Detect which cell encompasses the target text, then output its (x, y) center coordinate. 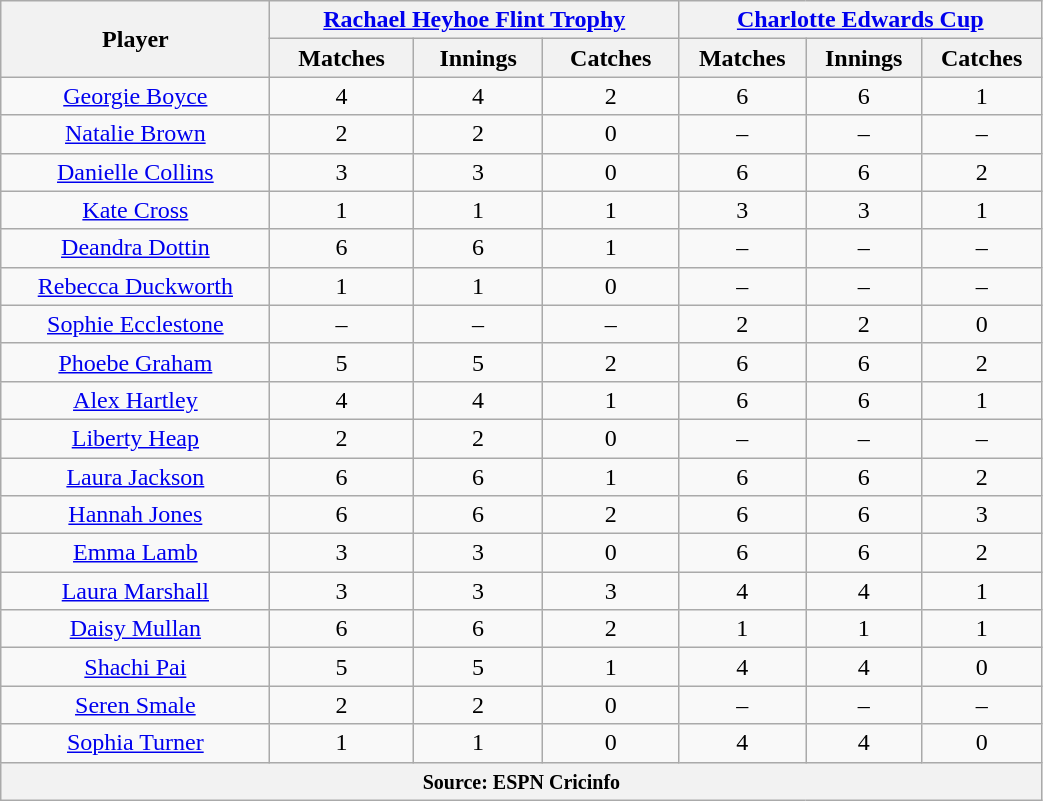
Player (136, 39)
Kate Cross (136, 210)
Rachael Heyhoe Flint Trophy (474, 20)
Source: ESPN Cricinfo (522, 781)
Hannah Jones (136, 515)
Emma Lamb (136, 553)
Liberty Heap (136, 438)
Phoebe Graham (136, 362)
Sophia Turner (136, 743)
Danielle Collins (136, 172)
Georgie Boyce (136, 96)
Deandra Dottin (136, 248)
Sophie Ecclestone (136, 324)
Alex Hartley (136, 400)
Rebecca Duckworth (136, 286)
Shachi Pai (136, 667)
Laura Jackson (136, 477)
Seren Smale (136, 705)
Natalie Brown (136, 134)
Laura Marshall (136, 591)
Daisy Mullan (136, 629)
Charlotte Edwards Cup (860, 20)
